Find where the given text appears and provide that cell's center as [x, y] coordinate. 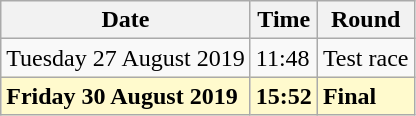
Final [366, 96]
Tuesday 27 August 2019 [126, 58]
Date [126, 20]
Round [366, 20]
Friday 30 August 2019 [126, 96]
15:52 [284, 96]
11:48 [284, 58]
Test race [366, 58]
Time [284, 20]
